Return [x, y] of the center of cell containing provided text 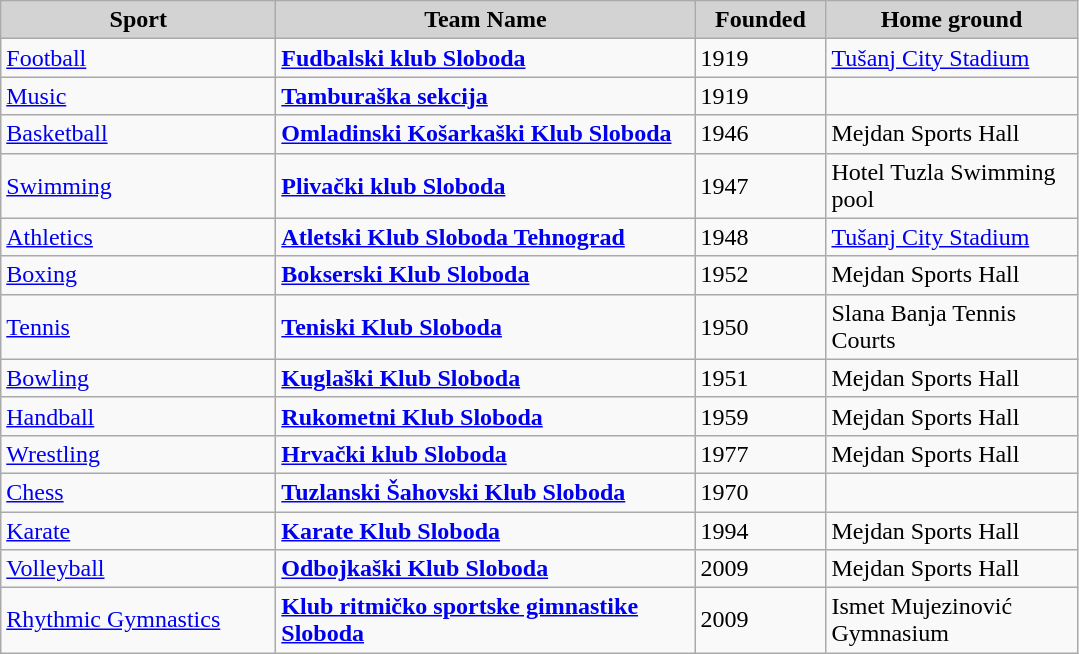
1959 [760, 416]
Hotel Tuzla Swimming pool [952, 186]
Teniski Klub Sloboda [486, 326]
Swimming [138, 186]
1994 [760, 531]
1951 [760, 378]
1952 [760, 275]
Wrestling [138, 454]
Rhythmic Gymnastics [138, 620]
Music [138, 96]
Sport [138, 20]
Founded [760, 20]
Team Name [486, 20]
1977 [760, 454]
Klub ritmičko sportske gimnastike Sloboda [486, 620]
Omladinski Košarkaški Klub Sloboda [486, 134]
Chess [138, 492]
1950 [760, 326]
Boxing [138, 275]
Tuzlanski Šahovski Klub Sloboda [486, 492]
Bowling [138, 378]
Karate [138, 531]
1948 [760, 237]
Slana Banja Tennis Courts [952, 326]
Bokserski Klub Sloboda [486, 275]
Karate Klub Sloboda [486, 531]
Tamburaška sekcija [486, 96]
Fudbalski klub Sloboda [486, 58]
Football [138, 58]
Ismet Mujezinović Gymnasium [952, 620]
Handball [138, 416]
Rukometni Klub Sloboda [486, 416]
Hrvački klub Sloboda [486, 454]
Odbojkaški Klub Sloboda [486, 569]
Athletics [138, 237]
Tennis [138, 326]
Volleyball [138, 569]
1947 [760, 186]
Home ground [952, 20]
Atletski Klub Sloboda Tehnograd [486, 237]
1946 [760, 134]
Plivački klub Sloboda [486, 186]
1970 [760, 492]
Basketball [138, 134]
Kuglaški Klub Sloboda [486, 378]
